Identify which cell holds the provided text, then report its [X, Y] central coordinate. 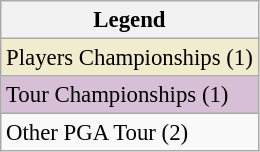
Other PGA Tour (2) [130, 133]
Players Championships (1) [130, 58]
Tour Championships (1) [130, 95]
Legend [130, 20]
